Return the (X, Y) coordinate for the center point of the cell that contains the specified text.  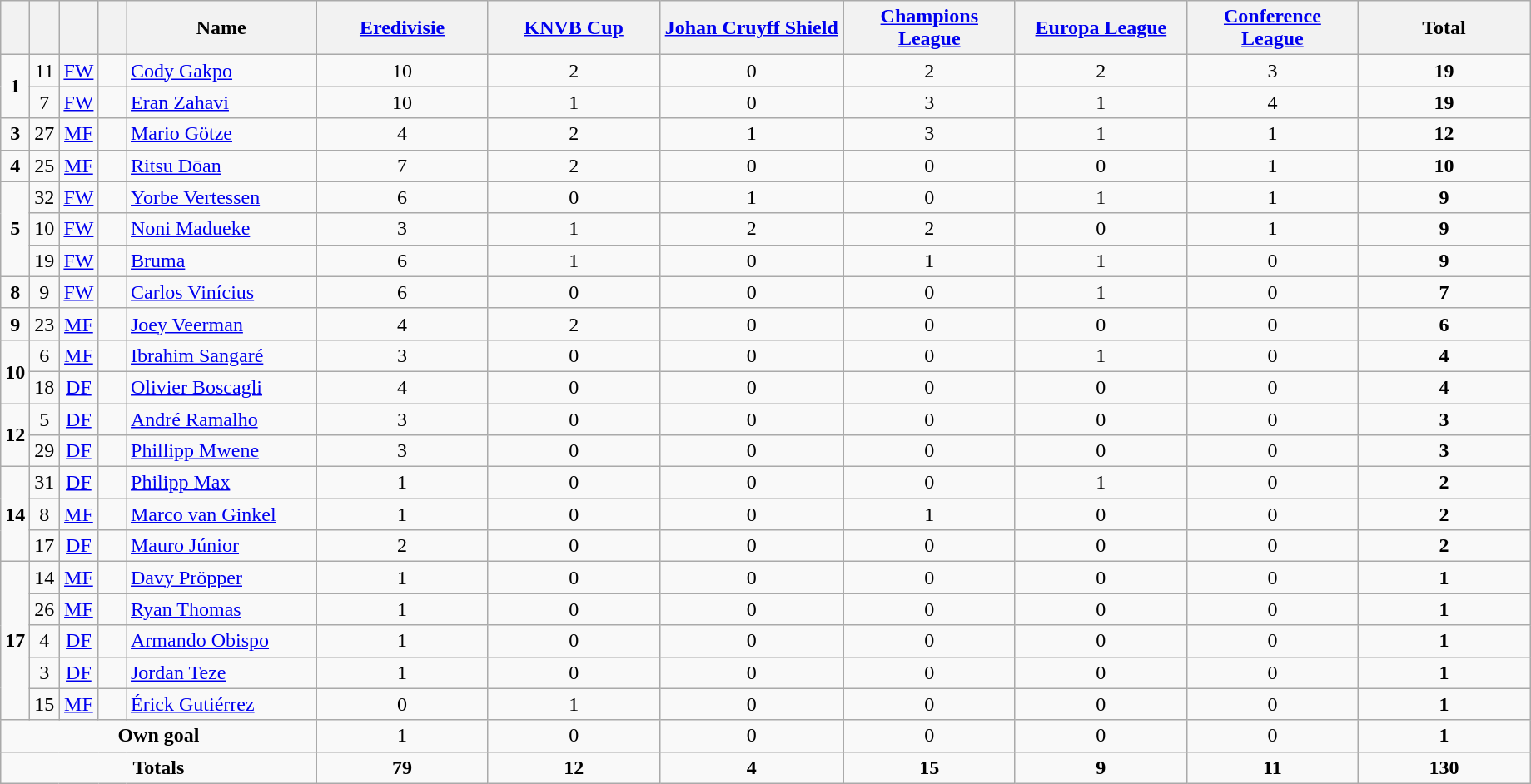
Marco van Ginkel (221, 514)
Phillipp Mwene (221, 451)
Ritsu Dōan (221, 166)
André Ramalho (221, 419)
25 (45, 166)
Cody Gakpo (221, 71)
Champions League (929, 28)
Philipp Max (221, 483)
Yorbe Vertessen (221, 197)
Joey Veerman (221, 324)
Europa League (1101, 28)
Name (221, 28)
Ibrahim Sangaré (221, 355)
Noni Madueke (221, 229)
29 (45, 451)
Armando Obispo (221, 641)
Conference League (1272, 28)
27 (45, 134)
18 (45, 387)
26 (45, 609)
32 (45, 197)
79 (402, 767)
Jordan Teze (221, 672)
Mario Götze (221, 134)
Totals (158, 767)
31 (45, 483)
Ryan Thomas (221, 609)
Own goal (158, 736)
Érick Gutiérrez (221, 704)
23 (45, 324)
Johan Cruyff Shield (751, 28)
130 (1444, 767)
Eredivisie (402, 28)
KNVB Cup (574, 28)
Mauro Júnior (221, 546)
Eran Zahavi (221, 102)
Bruma (221, 261)
Carlos Vinícius (221, 292)
Olivier Boscagli (221, 387)
Total (1444, 28)
Davy Pröpper (221, 578)
